From the cell containing the given text, extract its center point as (x, y) coordinate. 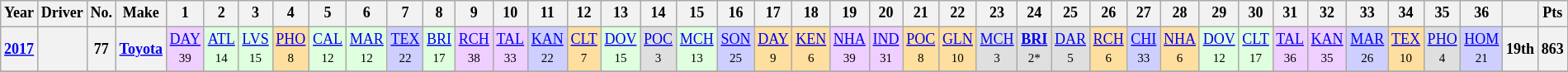
PHO4 (1443, 49)
CLT17 (1256, 49)
2 (221, 13)
Year (20, 13)
2017 (20, 49)
77 (101, 49)
4 (290, 13)
PHO8 (290, 49)
BRI2* (1035, 49)
TEX10 (1406, 49)
TAL33 (510, 49)
Make (140, 13)
23 (997, 13)
11 (547, 13)
32 (1327, 13)
24 (1035, 13)
13 (621, 13)
DAY9 (773, 49)
22 (958, 13)
19 (850, 13)
RCH38 (474, 49)
POC3 (659, 49)
RCH6 (1108, 49)
15 (697, 13)
28 (1180, 13)
5 (328, 13)
Pts (1552, 13)
17 (773, 13)
29 (1219, 13)
KEN6 (811, 49)
25 (1071, 13)
CHI33 (1144, 49)
GLN10 (958, 49)
SON25 (736, 49)
7 (405, 13)
MAR12 (366, 49)
DOV15 (621, 49)
HOM21 (1482, 49)
34 (1406, 13)
No. (101, 13)
MCH13 (697, 49)
36 (1482, 13)
TAL36 (1290, 49)
Toyota (140, 49)
18 (811, 13)
DAR5 (1071, 49)
TEX22 (405, 49)
12 (584, 13)
1 (185, 13)
NHA6 (1180, 49)
CAL12 (328, 49)
14 (659, 13)
16 (736, 13)
31 (1290, 13)
BRI17 (439, 49)
27 (1144, 13)
30 (1256, 13)
Driver (62, 13)
35 (1443, 13)
ATL14 (221, 49)
20 (886, 13)
POC8 (921, 49)
LVS15 (256, 49)
IND31 (886, 49)
MCH3 (997, 49)
MAR26 (1367, 49)
KAN22 (547, 49)
8 (439, 13)
KAN35 (1327, 49)
DAY39 (185, 49)
CLT7 (584, 49)
3 (256, 13)
10 (510, 13)
NHA39 (850, 49)
863 (1552, 49)
26 (1108, 13)
DOV12 (1219, 49)
9 (474, 13)
33 (1367, 13)
19th (1520, 49)
21 (921, 13)
6 (366, 13)
